Output the (x, y) coordinate of the center of the cell containing the given text.  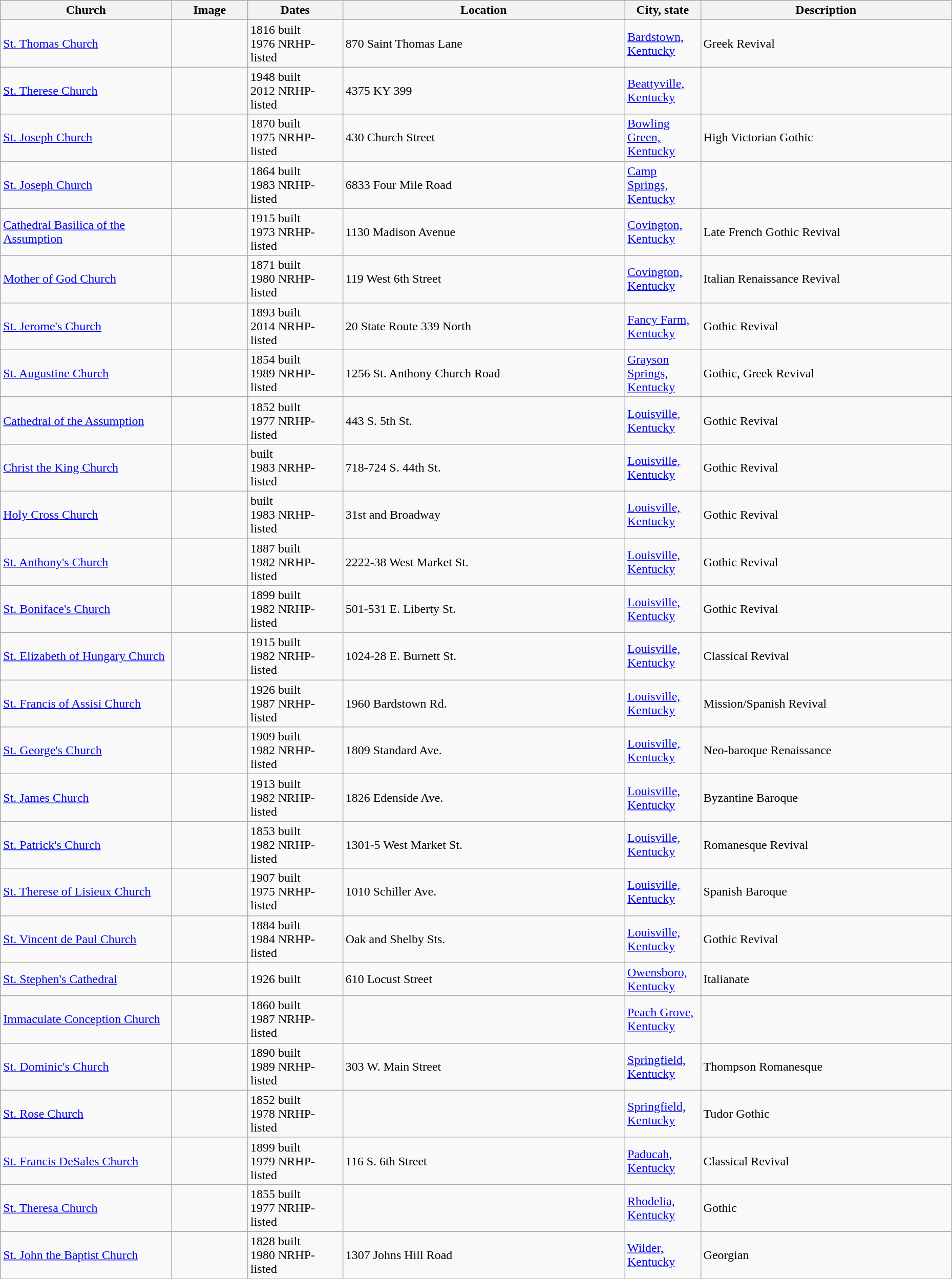
Neo-baroque Renaissance (826, 751)
St. James Church (86, 798)
20 State Route 339 North (483, 326)
Italian Renaissance Revival (826, 279)
Bowling Green, Kentucky (663, 138)
1130 Madison Avenue (483, 232)
Byzantine Baroque (826, 798)
Thompson Romanesque (826, 1067)
1926 built1987 NRHP-listed (295, 704)
610 Locust Street (483, 979)
443 S. 5th St. (483, 420)
303 W. Main Street (483, 1067)
Paducah, Kentucky (663, 1161)
1852 built1977 NRHP-listed (295, 420)
1809 Standard Ave. (483, 751)
1960 Bardstown Rd. (483, 704)
2222-38 West Market St. (483, 562)
Spanish Baroque (826, 892)
Owensboro, Kentucky (663, 979)
Italianate (826, 979)
1024-28 E. Burnett St. (483, 656)
Location (483, 10)
Oak and Shelby Sts. (483, 939)
St. Augustine Church (86, 373)
1884 built1984 NRHP-listed (295, 939)
St. Elizabeth of Hungary Church (86, 656)
Gothic, Greek Revival (826, 373)
Gothic (826, 1208)
St. Therese Church (86, 91)
St. Vincent de Paul Church (86, 939)
Holy Cross Church (86, 515)
St. John the Baptist Church (86, 1255)
Fancy Farm, Kentucky (663, 326)
1870 built1975 NRHP-listed (295, 138)
501-531 E. Liberty St. (483, 609)
St. George's Church (86, 751)
1899 built1982 NRHP-listed (295, 609)
Church (86, 10)
Tudor Gothic (826, 1114)
4375 KY 399 (483, 91)
St. Jerome's Church (86, 326)
St. Theresa Church (86, 1208)
31st and Broadway (483, 515)
1926 built (295, 979)
Romanesque Revival (826, 845)
1871 built1980 NRHP-listed (295, 279)
Rhodelia, Kentucky (663, 1208)
High Victorian Gothic (826, 138)
1899 built1979 NRHP-listed (295, 1161)
Cathedral Basilica of the Assumption (86, 232)
1915 built 1973 NRHP-listed (295, 232)
1854 built1989 NRHP-listed (295, 373)
Cathedral of the Assumption (86, 420)
1893 built2014 NRHP-listed (295, 326)
1887 built1982 NRHP-listed (295, 562)
1855 built1977 NRHP-listed (295, 1208)
St. Francis of Assisi Church (86, 704)
Christ the King Church (86, 467)
430 Church Street (483, 138)
1907 built1975 NRHP-listed (295, 892)
St. Stephen's Cathedral (86, 979)
1864 built1983 NRHP-listed (295, 185)
6833 Four Mile Road (483, 185)
1816 built1976 NRHP-listed (295, 44)
1826 Edenside Ave. (483, 798)
Georgian (826, 1255)
Description (826, 10)
1853 built1982 NRHP-listed (295, 845)
1256 St. Anthony Church Road (483, 373)
Greek Revival (826, 44)
St. Rose Church (86, 1114)
St. Dominic's Church (86, 1067)
Beattyville, Kentucky (663, 91)
1915 built1982 NRHP-listed (295, 656)
1852 built1978 NRHP-listed (295, 1114)
870 Saint Thomas Lane (483, 44)
1913 built1982 NRHP-listed (295, 798)
Immaculate Conception Church (86, 1019)
718-724 S. 44th St. (483, 467)
1890 built1989 NRHP-listed (295, 1067)
Wilder, Kentucky (663, 1255)
St. Anthony's Church (86, 562)
St. Thomas Church (86, 44)
St. Francis DeSales Church (86, 1161)
Peach Grove, Kentucky (663, 1019)
City, state (663, 10)
Dates (295, 10)
Bardstown, Kentucky (663, 44)
1860 built1987 NRHP-listed (295, 1019)
1301-5 West Market St. (483, 845)
1909 built1982 NRHP-listed (295, 751)
116 S. 6th Street (483, 1161)
St. Boniface's Church (86, 609)
Mission/Spanish Revival (826, 704)
Camp Springs, Kentucky (663, 185)
Late French Gothic Revival (826, 232)
Image (210, 10)
St. Patrick's Church (86, 845)
Grayson Springs, Kentucky (663, 373)
St. Therese of Lisieux Church (86, 892)
1948 built2012 NRHP-listed (295, 91)
1307 Johns Hill Road (483, 1255)
1010 Schiller Ave. (483, 892)
Mother of God Church (86, 279)
119 West 6th Street (483, 279)
1828 built1980 NRHP-listed (295, 1255)
